Scan for the cell matching the given text and deliver its [X, Y] coordinate at center. 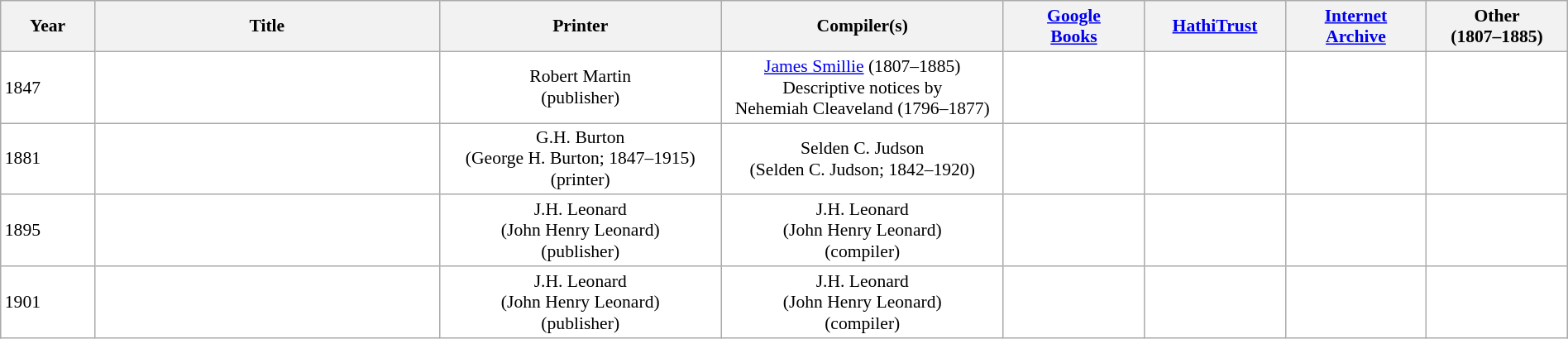
1895 [48, 232]
Year [48, 26]
InternetArchive [1355, 26]
1847 [48, 88]
Title [266, 26]
James Smillie (1807–1885)Descriptive notices byNehemiah Cleaveland (1796–1877) [862, 88]
G.H. Burton(George H. Burton; 1847–1915)(printer) [581, 159]
1901 [48, 303]
Selden C. Judson(Selden C. Judson; 1842–1920) [862, 159]
Printer [581, 26]
Robert Martin(publisher) [581, 88]
Other(1807–1885) [1497, 26]
HathiTrust [1215, 26]
GoogleBooks [1073, 26]
1881 [48, 159]
Compiler(s) [862, 26]
